Scan for the cell matching the given text and deliver its (X, Y) coordinate at center. 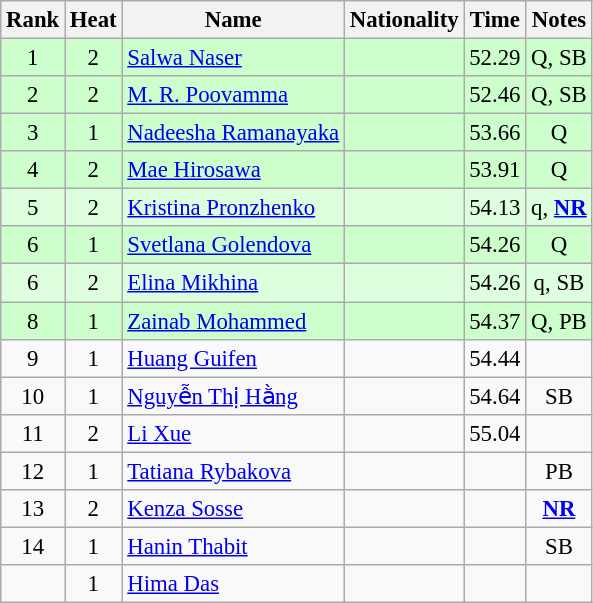
Tatiana Rybakova (233, 471)
M. R. Poovamma (233, 95)
53.66 (495, 133)
Svetlana Golendova (233, 245)
9 (33, 358)
NR (559, 509)
Mae Hirosawa (233, 170)
Elina Mikhina (233, 283)
12 (33, 471)
Li Xue (233, 433)
Kristina Pronzhenko (233, 208)
54.37 (495, 321)
54.64 (495, 396)
8 (33, 321)
Hanin Thabit (233, 546)
Time (495, 20)
Nationality (404, 20)
Q, PB (559, 321)
Name (233, 20)
5 (33, 208)
Kenza Sosse (233, 509)
Notes (559, 20)
Nguyễn Thị Hằng (233, 396)
55.04 (495, 433)
Hima Das (233, 584)
13 (33, 509)
q, NR (559, 208)
52.29 (495, 58)
Zainab Mohammed (233, 321)
3 (33, 133)
52.46 (495, 95)
Heat (94, 20)
54.13 (495, 208)
PB (559, 471)
Salwa Naser (233, 58)
Huang Guifen (233, 358)
14 (33, 546)
11 (33, 433)
53.91 (495, 170)
Rank (33, 20)
Nadeesha Ramanayaka (233, 133)
q, SB (559, 283)
4 (33, 170)
54.44 (495, 358)
10 (33, 396)
